Identify which cell holds the provided text, then report its [X, Y] central coordinate. 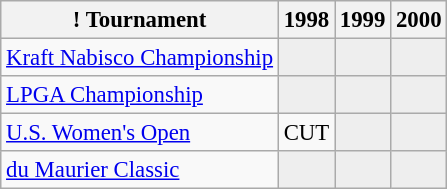
1998 [306, 20]
du Maurier Classic [140, 170]
! Tournament [140, 20]
Kraft Nabisco Championship [140, 58]
2000 [419, 20]
U.S. Women's Open [140, 133]
LPGA Championship [140, 95]
1999 [363, 20]
CUT [306, 133]
